Search for the cell housing the specified text and yield its (X, Y) center coordinate. 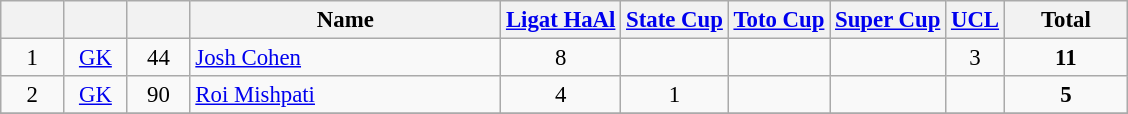
State Cup (674, 20)
3 (976, 58)
Total (1066, 20)
11 (1066, 58)
2 (32, 95)
5 (1066, 95)
Roi Mishpati (346, 95)
8 (561, 58)
4 (561, 95)
Ligat HaAl (561, 20)
Name (346, 20)
90 (158, 95)
44 (158, 58)
Josh Cohen (346, 58)
UCL (976, 20)
Super Cup (888, 20)
Toto Cup (779, 20)
